Provide the [x, y] coordinate of the cell's center where the given text is located.  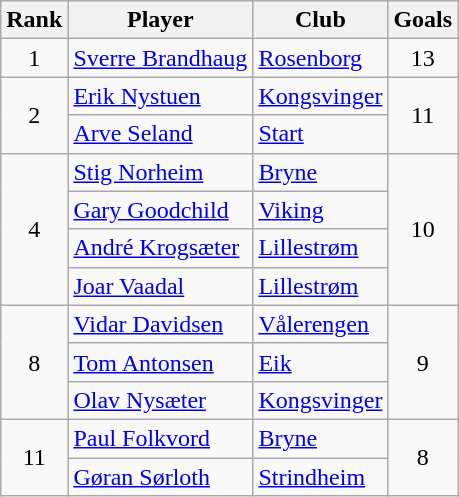
Vidar Davidsen [160, 324]
4 [34, 229]
Gøran Sørloth [160, 477]
André Krogsæter [160, 248]
Erik Nystuen [160, 96]
Player [160, 20]
Eik [320, 362]
Sverre Brandhaug [160, 58]
Olav Nysæter [160, 400]
13 [423, 58]
Club [320, 20]
10 [423, 229]
Joar Vaadal [160, 286]
Tom Antonsen [160, 362]
Gary Goodchild [160, 210]
Rank [34, 20]
Rosenborg [320, 58]
Arve Seland [160, 134]
Start [320, 134]
Viking [320, 210]
1 [34, 58]
Paul Folkvord [160, 438]
Stig Norheim [160, 172]
Vålerengen [320, 324]
2 [34, 115]
Strindheim [320, 477]
9 [423, 362]
Goals [423, 20]
